Detect which cell encompasses the target text, then output its (x, y) center coordinate. 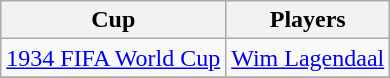
Wim Lagendaal (308, 58)
1934 FIFA World Cup (114, 58)
Cup (114, 20)
Players (308, 20)
